For the text-containing cell, return its midpoint in (X, Y) coordinate format. 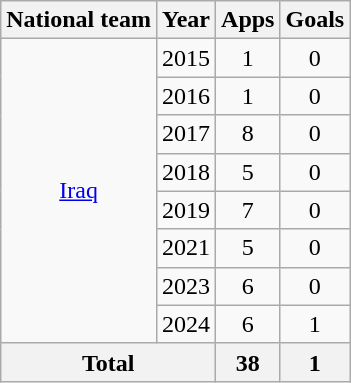
7 (248, 210)
8 (248, 134)
38 (248, 362)
Goals (315, 20)
2021 (186, 248)
2018 (186, 172)
National team (79, 20)
2024 (186, 324)
2023 (186, 286)
Total (108, 362)
Iraq (79, 191)
2016 (186, 96)
2019 (186, 210)
Year (186, 20)
Apps (248, 20)
2015 (186, 58)
2017 (186, 134)
